Output the [X, Y] coordinate of the center of the cell containing the given text.  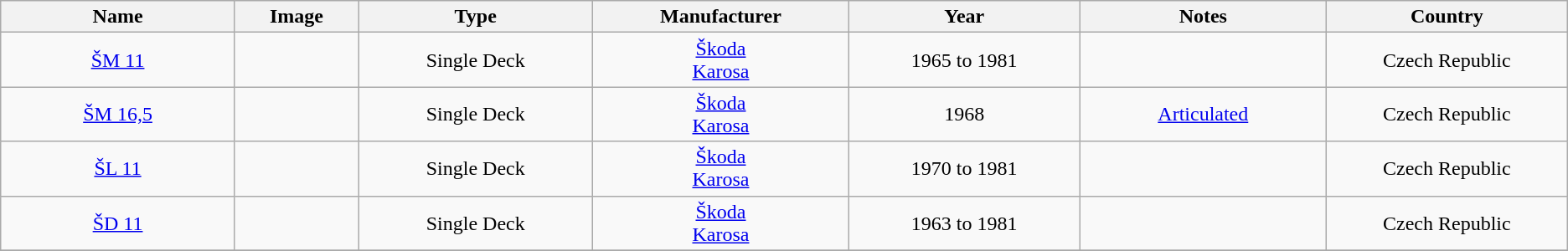
1963 to 1981 [964, 223]
ŠM 11 [118, 60]
Articulated [1203, 114]
Name [118, 17]
Manufacturer [720, 17]
Type [476, 17]
Country [1447, 17]
1968 [964, 114]
Year [964, 17]
Notes [1203, 17]
1970 to 1981 [964, 169]
1965 to 1981 [964, 60]
ŠL 11 [118, 169]
ŠM 16,5 [118, 114]
Image [297, 17]
ŠD 11 [118, 223]
